Return the [x, y] coordinate for the center point of the cell that contains the specified text.  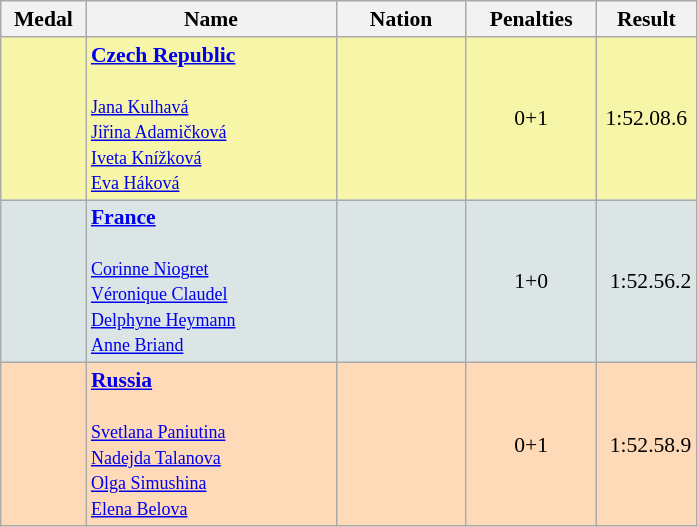
RussiaSvetlana PaniutinaNadejda TalanovaOlga SimushinaElena Belova [211, 444]
1:52.58.9 [646, 444]
Penalties [531, 19]
Nation [401, 19]
Result [646, 19]
Medal [44, 19]
1+0 [531, 282]
Name [211, 19]
FranceCorinne NiogretVéronique ClaudelDelphyne HeymannAnne Briand [211, 282]
1:52.56.2 [646, 282]
Czech RepublicJana KulhaváJiřina AdamičkováIveta KnížkováEva Háková [211, 118]
1:52.08.6 [646, 118]
